Provide the (X, Y) coordinate of the cell's center where the given text is located.  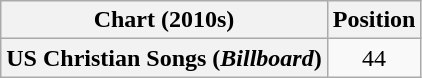
44 (374, 58)
Chart (2010s) (164, 20)
US Christian Songs (Billboard) (164, 58)
Position (374, 20)
